Identify which cell holds the provided text, then report its [x, y] central coordinate. 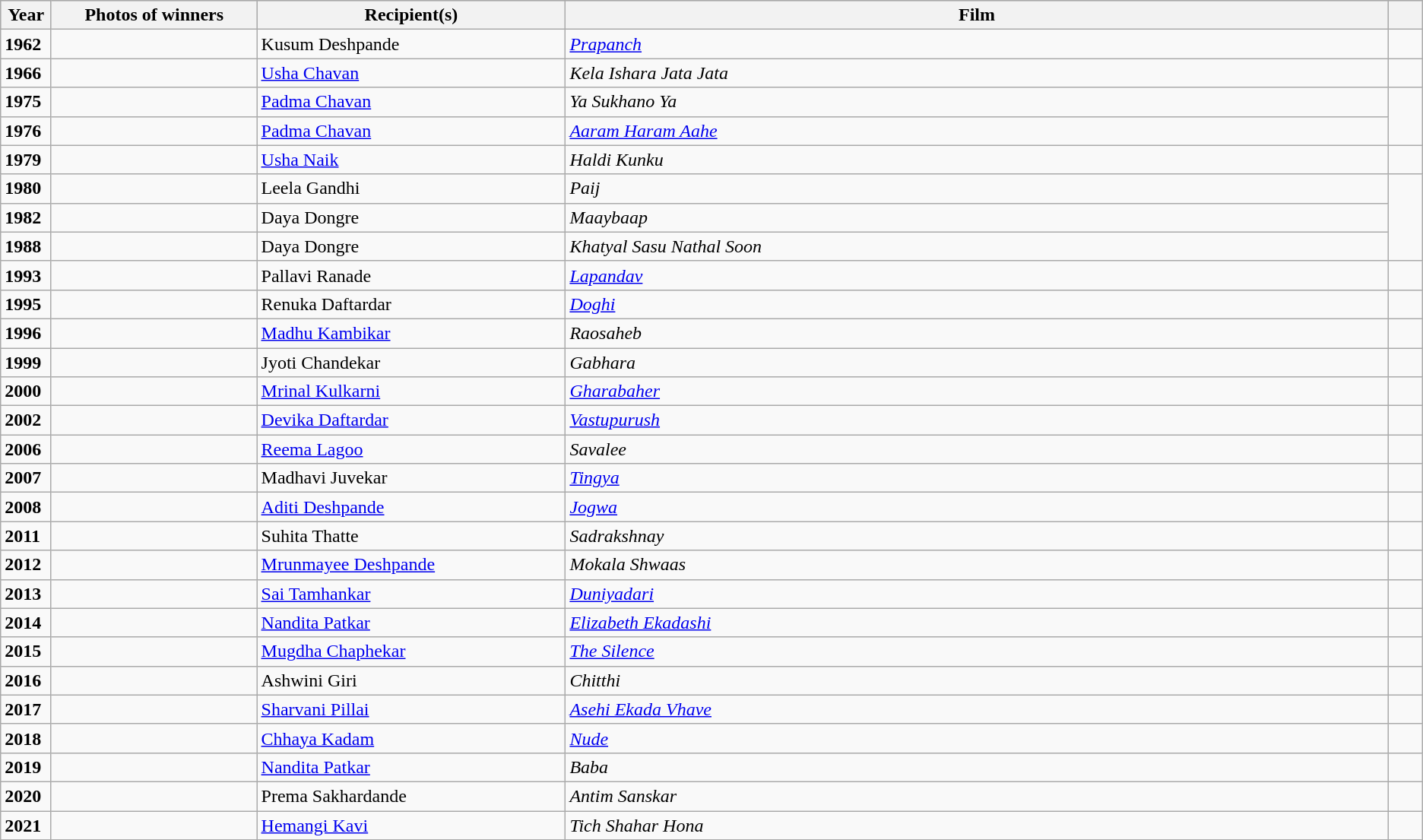
The Silence [977, 651]
Photos of winners [154, 15]
Maaybaap [977, 217]
Jogwa [977, 507]
Mokala Shwaas [977, 565]
Chhaya Kadam [411, 738]
1980 [26, 189]
2000 [26, 391]
Mrunmayee Deshpande [411, 565]
1962 [26, 44]
2012 [26, 565]
Raosaheb [977, 333]
Jyoti Chandekar [411, 363]
Kela Ishara Jata Jata [977, 73]
Haldi Kunku [977, 160]
Sai Tamhankar [411, 594]
Prapanch [977, 44]
2021 [26, 825]
Duniyadari [977, 594]
2018 [26, 738]
Paij [977, 189]
Doghi [977, 304]
Ya Sukhano Ya [977, 102]
Renuka Daftardar [411, 304]
Aditi Deshpande [411, 507]
Kusum Deshpande [411, 44]
1995 [26, 304]
Prema Sakhardande [411, 796]
1996 [26, 333]
Year [26, 15]
Gharabaher [977, 391]
Chitthi [977, 680]
Khatyal Sasu Nathal Soon [977, 246]
Hemangi Kavi [411, 825]
Usha Naik [411, 160]
Suhita Thatte [411, 536]
2019 [26, 767]
Gabhara [977, 363]
Tich Shahar Hona [977, 825]
Ashwini Giri [411, 680]
2013 [26, 594]
Asehi Ekada Vhave [977, 709]
Madhavi Juvekar [411, 478]
1982 [26, 217]
Nude [977, 738]
Mrinal Kulkarni [411, 391]
2015 [26, 651]
Reema Lagoo [411, 449]
Pallavi Ranade [411, 275]
2011 [26, 536]
Vastupurush [977, 420]
Elizabeth Ekadashi [977, 623]
1966 [26, 73]
1988 [26, 246]
1975 [26, 102]
Savalee [977, 449]
Film [977, 15]
1993 [26, 275]
Sharvani Pillai [411, 709]
Usha Chavan [411, 73]
Madhu Kambikar [411, 333]
Recipient(s) [411, 15]
2020 [26, 796]
Aaram Haram Aahe [977, 131]
Baba [977, 767]
Sadrakshnay [977, 536]
Tingya [977, 478]
2017 [26, 709]
2002 [26, 420]
2014 [26, 623]
1976 [26, 131]
2016 [26, 680]
Lapandav [977, 275]
1999 [26, 363]
Antim Sanskar [977, 796]
2006 [26, 449]
2008 [26, 507]
Leela Gandhi [411, 189]
Mugdha Chaphekar [411, 651]
2007 [26, 478]
1979 [26, 160]
Devika Daftardar [411, 420]
